Return [x, y] of the center of cell containing provided text 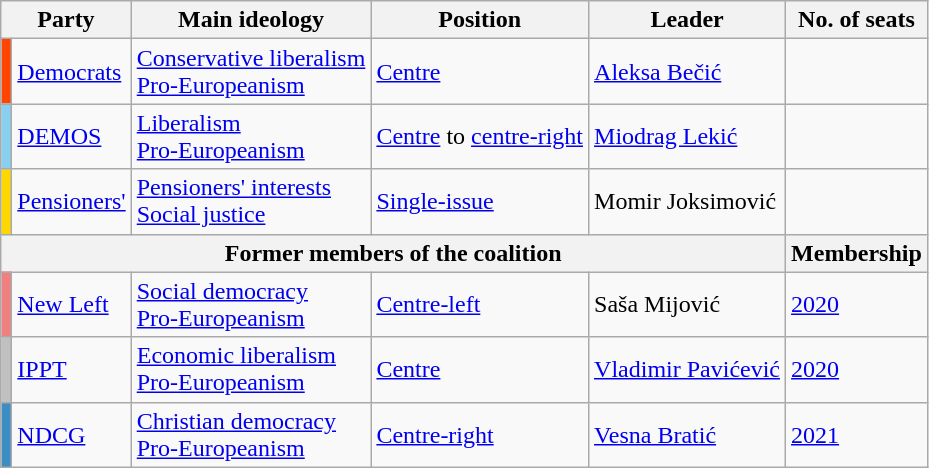
NDCG [72, 434]
Centre-right [480, 434]
Momir Joksimović [688, 202]
DEMOS [72, 136]
Leader [688, 20]
Social democracyPro-Europeanism [251, 304]
Christian democracyPro-Europeanism [251, 434]
Centre-left [480, 304]
Pensioners' interestsSocial justice [251, 202]
Pensioners' [72, 202]
New Left [72, 304]
Position [480, 20]
LiberalismPro-Europeanism [251, 136]
Economic liberalismPro-Europeanism [251, 370]
Centre to centre-right [480, 136]
Party [66, 20]
Saša Mijović [688, 304]
Membership [857, 253]
Aleksa Bečić [688, 72]
Former members of the coalition [394, 253]
IPPT [72, 370]
Single-issue [480, 202]
Conservative liberalismPro-Europeanism [251, 72]
Democrats [72, 72]
No. of seats [857, 20]
Vesna Bratić [688, 434]
Main ideology [251, 20]
Vladimir Pavićević [688, 370]
Miodrag Lekić [688, 136]
2021 [857, 434]
